Extract the (x, y) coordinate from the center of the cell holding the provided text.  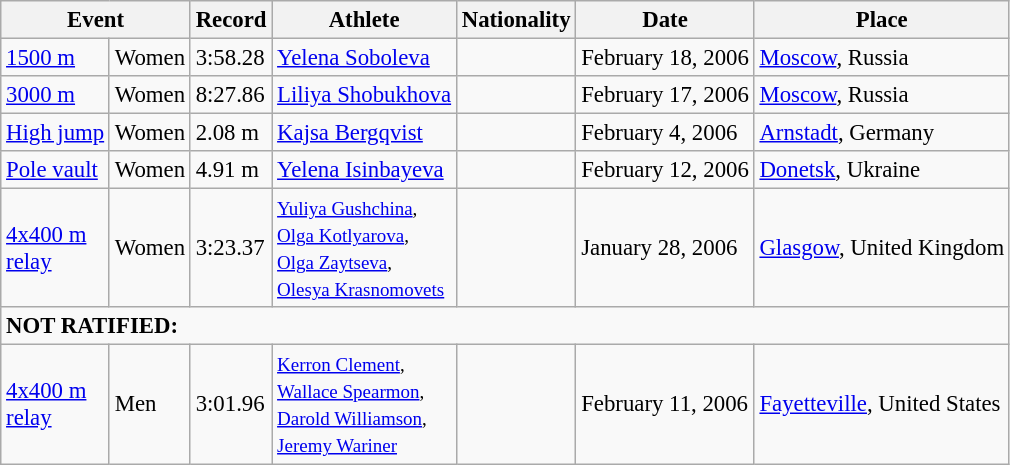
Athlete (364, 20)
Yelena Soboleva (364, 58)
Arnstadt, Germany (882, 133)
Donetsk, Ukraine (882, 170)
3:58.28 (230, 58)
February 12, 2006 (665, 170)
3000 m (56, 95)
Place (882, 20)
2.08 m (230, 133)
1500 m (56, 58)
High jump (56, 133)
Men (150, 404)
Glasgow, United Kingdom (882, 248)
3:23.37 (230, 248)
Kajsa Bergqvist (364, 133)
Date (665, 20)
February 17, 2006 (665, 95)
Kerron Clement,Wallace Spearmon,Darold Williamson,Jeremy Wariner (364, 404)
Record (230, 20)
8:27.86 (230, 95)
Pole vault (56, 170)
Fayetteville, United States (882, 404)
Nationality (516, 20)
Yuliya Gushchina,Olga Kotlyarova,Olga Zaytseva,Olesya Krasnomovets (364, 248)
NOT RATIFIED: (506, 327)
February 4, 2006 (665, 133)
3:01.96 (230, 404)
February 18, 2006 (665, 58)
February 11, 2006 (665, 404)
Event (96, 20)
January 28, 2006 (665, 248)
Yelena Isinbayeva (364, 170)
Liliya Shobukhova (364, 95)
4.91 m (230, 170)
